Pinpoint the cell where the given text exists, returning its (X, Y) midpoint coordinate. 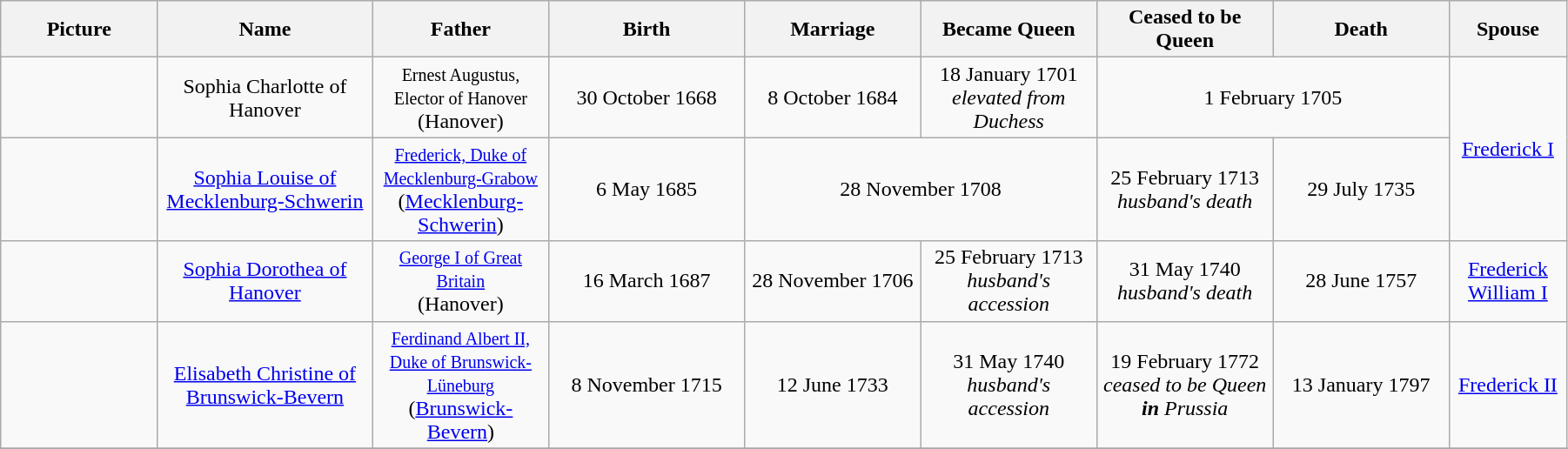
Spouse (1507, 30)
Frederick II (1507, 385)
Frederick I (1507, 150)
Father (460, 30)
8 October 1684 (833, 97)
6 May 1685 (647, 190)
25 February 1713husband's death (1184, 190)
Elisabeth Christine of Brunswick-Bevern (265, 385)
13 January 1797 (1361, 385)
Frederick, Duke of Mecklenburg-Grabow (Mecklenburg-Schwerin) (460, 190)
1 February 1705 (1272, 97)
8 November 1715 (647, 385)
Sophia Charlotte of Hanover (265, 97)
29 July 1735 (1361, 190)
28 November 1706 (833, 281)
Ferdinand Albert II, Duke of Brunswick-Lüneburg (Brunswick-Bevern) (460, 385)
31 May 1740husband's accession (1008, 385)
19 February 1772ceased to be Queen in Prussia (1184, 385)
Sophia Louise of Mecklenburg-Schwerin (265, 190)
Ernest Augustus, Elector of Hanover (Hanover) (460, 97)
George I of Great Britain (Hanover) (460, 281)
Sophia Dorothea of Hanover (265, 281)
Frederick William I (1507, 281)
Marriage (833, 30)
Birth (647, 30)
Death (1361, 30)
28 November 1708 (921, 190)
25 February 1713husband's accession (1008, 281)
12 June 1733 (833, 385)
28 June 1757 (1361, 281)
16 March 1687 (647, 281)
31 May 1740husband's death (1184, 281)
18 January 1701elevated from Duchess (1008, 97)
Name (265, 30)
30 October 1668 (647, 97)
Picture (79, 30)
Ceased to be Queen (1184, 30)
Became Queen (1008, 30)
